Find where the given text appears and provide that cell's center as (X, Y) coordinate. 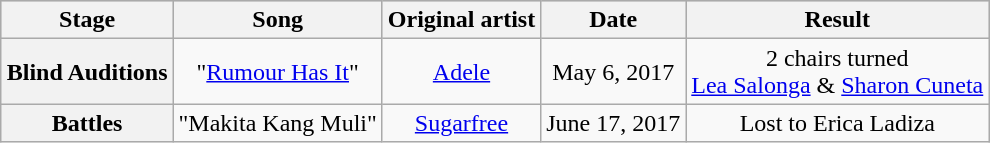
Result (838, 20)
Sugarfree (461, 123)
May 6, 2017 (614, 72)
Stage (87, 20)
Blind Auditions (87, 72)
2 chairs turnedLea Salonga & Sharon Cuneta (838, 72)
June 17, 2017 (614, 123)
Lost to Erica Ladiza (838, 123)
Adele (461, 72)
Battles (87, 123)
Date (614, 20)
"Makita Kang Muli" (278, 123)
Original artist (461, 20)
"Rumour Has It" (278, 72)
Song (278, 20)
